Locate the cell with the specified text and output its [X, Y] center coordinate. 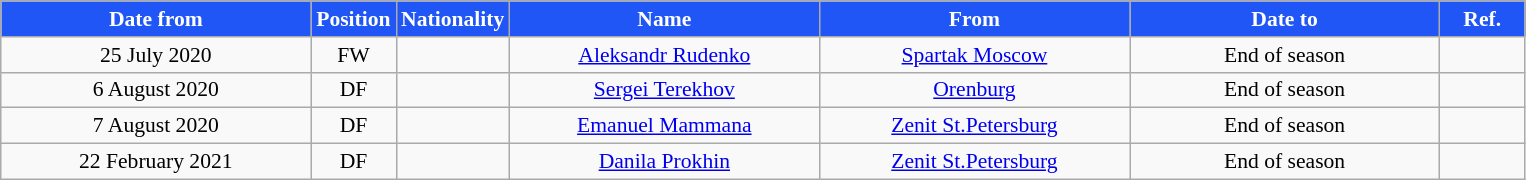
Spartak Moscow [974, 55]
Name [664, 19]
Danila Prokhin [664, 162]
Sergei Terekhov [664, 90]
Date to [1285, 19]
25 July 2020 [156, 55]
Ref. [1482, 19]
Date from [156, 19]
Aleksandr Rudenko [664, 55]
Orenburg [974, 90]
7 August 2020 [156, 126]
FW [354, 55]
22 February 2021 [156, 162]
Nationality [452, 19]
Position [354, 19]
6 August 2020 [156, 90]
From [974, 19]
Emanuel Mammana [664, 126]
